Return the (x, y) coordinate for the center point of the cell that contains the specified text.  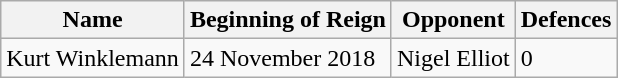
Opponent (453, 20)
Name (93, 20)
24 November 2018 (288, 58)
Beginning of Reign (288, 20)
Defences (566, 20)
0 (566, 58)
Kurt Winklemann (93, 58)
Nigel Elliot (453, 58)
